From the cell containing the given text, extract its center point as [X, Y] coordinate. 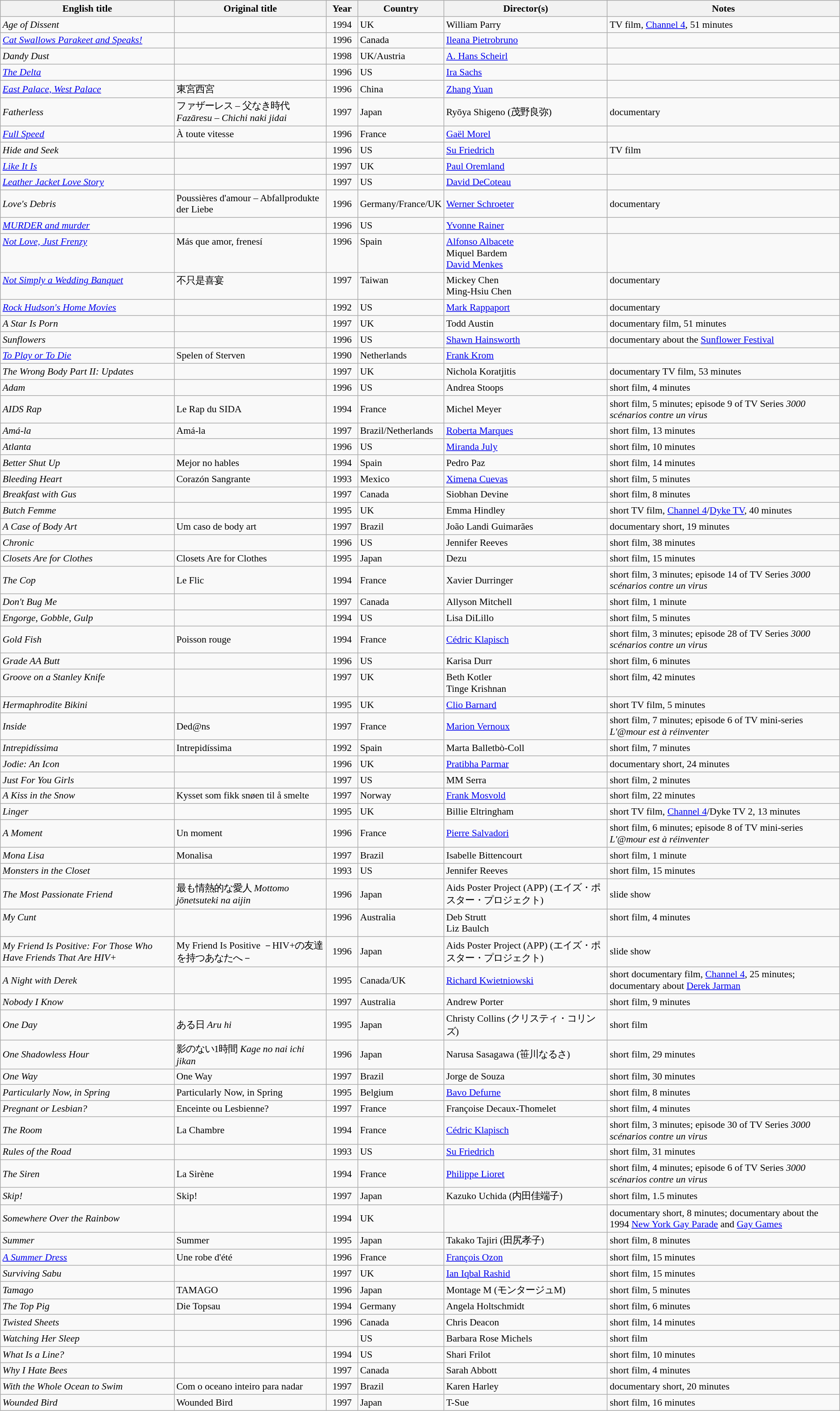
Leather Jacket Love Story [87, 182]
Narusa Sasagawa (笹川なるさ) [526, 1054]
The Room [87, 1130]
Ded@ns [250, 726]
Andrew Porter [526, 1002]
Poussières d'amour – Abfallprodukte der Liebe [250, 204]
MM Serra [526, 780]
Allyson Mitchell [526, 602]
Françoise Decaux-Thomelet [526, 1109]
My Friend Is Positive: For Those Who Have Friends That Are HIV+ [87, 952]
Nichola Koratjitis [526, 372]
short film, 13 minutes [724, 431]
Billie Eltringham [526, 812]
Twisted Sheets [87, 1323]
Werner Schroeter [526, 204]
The Most Passionate Friend [87, 894]
Grade AA Butt [87, 661]
La Sirène [250, 1174]
Un moment [250, 833]
short film, 30 minutes [724, 1077]
short film, 29 minutes [724, 1054]
documentary short, 20 minutes [724, 1387]
ある日 Aru hi [250, 1025]
Monalisa [250, 855]
Siobhan Devine [526, 495]
Ileana Pietrobruno [526, 40]
The Cop [87, 581]
不只是喜宴 [250, 286]
short film, 2 minutes [724, 780]
Philippe Lioret [526, 1174]
Atlanta [87, 447]
My Friend Is Positive －HIV+の友達を持つあなたへ－ [250, 952]
Pierre Salvadori [526, 833]
ファザーレス – 父なき時代 Fazāresu – Chichi naki jidai [250, 112]
short film, 1.5 minutes [724, 1196]
Inside [87, 726]
Bavo Defurne [526, 1093]
Isabelle Bittencourt [526, 855]
Gaël Morel [526, 134]
Director(s) [526, 9]
Full Speed [87, 134]
Karen Harley [526, 1387]
Pedro Paz [526, 463]
short film, 4 minutes; episode 6 of TV Series 3000 scénarios contre un virus [724, 1174]
Ryōya Shigeno (茂野良弥) [526, 112]
Lisa DiLillo [526, 618]
Xavier Durringer [526, 581]
Le Flic [250, 581]
Paul Oremland [526, 166]
Brazil/Netherlands [401, 431]
Adam [87, 388]
Um caso de body art [250, 527]
Nobody I Know [87, 1002]
East Palace, West Palace [87, 89]
Frank Krom [526, 356]
English title [87, 9]
Beth Kotler Tinge Krishnan [526, 683]
Love's Debris [87, 204]
Not Love, Just Frenzy [87, 253]
Dezu [526, 559]
Butch Femme [87, 511]
1990 [342, 356]
Kysset som fikk snøen til å smelte [250, 796]
A. Hans Scheirl [526, 56]
Clio Barnard [526, 705]
Belgium [401, 1093]
Germany [401, 1307]
Somewhere Over the Rainbow [87, 1219]
Mona Lisa [87, 855]
Roberta Marques [526, 431]
Groove on a Stanley Knife [87, 683]
Like It Is [87, 166]
William Parry [526, 25]
short film, 7 minutes; episode 6 of TV mini-series L'@mour est à réinventer [724, 726]
The Top Pig [87, 1307]
Alfonso Albacete Miquel Bardem David Menkes [526, 253]
Mejor no hables [250, 463]
Fatherless [87, 112]
short film, 9 minutes [724, 1002]
Jodie: An Icon [87, 764]
Montage M (モンタージュM) [526, 1290]
The Wrong Body Part II: Updates [87, 372]
Ian Iqbal Rashid [526, 1273]
Com o oceano inteiro para nadar [250, 1387]
João Landi Guimarães [526, 527]
Original title [250, 9]
A Star Is Porn [87, 324]
Surviving Sabu [87, 1273]
Chris Deacon [526, 1323]
東宮西宮 [250, 89]
Rock Hudson's Home Movies [87, 308]
Dandy Dust [87, 56]
short film, 42 minutes [724, 683]
Barbara Rose Michels [526, 1339]
Frank Mosvold [526, 796]
A Night with Derek [87, 980]
MURDER and murder [87, 226]
Monsters in the Closet [87, 871]
Jorge de Souza [526, 1077]
documentary short, 24 minutes [724, 764]
short film, 38 minutes [724, 543]
Zhang Yuan [526, 89]
T-Sue [526, 1402]
Sunflowers [87, 340]
short film, 16 minutes [724, 1402]
Germany/France/UK [401, 204]
Norway [401, 796]
The Delta [87, 73]
David DeCoteau [526, 182]
Karisa Durr [526, 661]
Country [401, 9]
short film, 7 minutes [724, 748]
Marion Vernoux [526, 726]
documentary short, 8 minutes; documentary about the 1994 New York Gay Parade and Gay Games [724, 1219]
short TV film, Channel 4/Dyke TV, 40 minutes [724, 511]
Ximena Cuevas [526, 479]
Andrea Stoops [526, 388]
documentary TV film, 53 minutes [724, 372]
Yvonne Rainer [526, 226]
Shawn Hainsworth [526, 340]
Breakfast with Gus [87, 495]
With the Whole Ocean to Swim [87, 1387]
One Day [87, 1025]
Deb Strutt Liz Baulch [526, 923]
Shari Frilot [526, 1355]
Takako Tajiri (田尻孝子) [526, 1241]
One Shadowless Hour [87, 1054]
Michel Meyer [526, 410]
short TV film, 5 minutes [724, 705]
Netherlands [401, 356]
Corazón Sangrante [250, 479]
China [401, 89]
Mark Rappaport [526, 308]
short documentary film, Channel 4, 25 minutes; documentary about Derek Jarman [724, 980]
To Play or To Die [87, 356]
AIDS Rap [87, 410]
documentary film, 51 minutes [724, 324]
Chronic [87, 543]
François Ozon [526, 1258]
A Kiss in the Snow [87, 796]
Just For You Girls [87, 780]
Ira Sachs [526, 73]
documentary short, 19 minutes [724, 527]
Une robe d'été [250, 1258]
Why I Hate Bees [87, 1371]
Angela Holtschmidt [526, 1307]
Hermaphrodite Bikini [87, 705]
short film, 3 minutes; episode 30 of TV Series 3000 scénarios contre un virus [724, 1130]
short film, 22 minutes [724, 796]
Linger [87, 812]
short TV film, Channel 4/Dyke TV 2, 13 minutes [724, 812]
short film, 6 minutes; episode 8 of TV mini-series L'@mour est à réinventer [724, 833]
À toute vitesse [250, 134]
A Case of Body Art [87, 527]
Watching Her Sleep [87, 1339]
short film, 3 minutes; episode 28 of TV Series 3000 scénarios contre un virus [724, 640]
Don't Bug Me [87, 602]
Miranda July [526, 447]
Year [342, 9]
Canada/UK [401, 980]
Sarah Abbott [526, 1371]
Pratibha Parmar [526, 764]
1998 [342, 56]
What Is a Line? [87, 1355]
A Moment [87, 833]
short film, 3 minutes; episode 14 of TV Series 3000 scénarios contre un virus [724, 581]
Pregnant or Lesbian? [87, 1109]
Todd Austin [526, 324]
Poisson rouge [250, 640]
documentary about the Sunflower Festival [724, 340]
Tamago [87, 1290]
Más que amor, frenesí [250, 253]
short film, 31 minutes [724, 1152]
short film, 5 minutes; episode 9 of TV Series 3000 scénarios contre un virus [724, 410]
Le Rap du SIDA [250, 410]
TV film, Channel 4, 51 minutes [724, 25]
Emma Hindley [526, 511]
TAMAGO [250, 1290]
Marta Balletbò-Coll [526, 748]
Rules of the Road [87, 1152]
Spelen of Sterven [250, 356]
Bleeding Heart [87, 479]
最も情熱的な愛人 Mottomo jōnetsuteki na aijin [250, 894]
Age of Dissent [87, 25]
影のない1時間 Kage no nai ichi jikan [250, 1054]
Christy Collins (クリスティ・コリンズ) [526, 1025]
TV film [724, 151]
La Chambre [250, 1130]
Mickey Chen Ming-Hsiu Chen [526, 286]
Hide and Seek [87, 151]
Better Shut Up [87, 463]
The Siren [87, 1174]
Die Topsau [250, 1307]
Not Simply a Wedding Banquet [87, 286]
Richard Kwietniowski [526, 980]
Notes [724, 9]
A Summer Dress [87, 1258]
UK/Austria [401, 56]
Kazuko Uchida (内田佳端子) [526, 1196]
Engorge, Gobble, Gulp [87, 618]
My Cunt [87, 923]
Taiwan [401, 286]
Gold Fish [87, 640]
Enceinte ou Lesbienne? [250, 1109]
Cat Swallows Parakeet and Speaks! [87, 40]
Mexico [401, 479]
